Return the [X, Y] coordinate for the center point of the cell that contains the specified text.  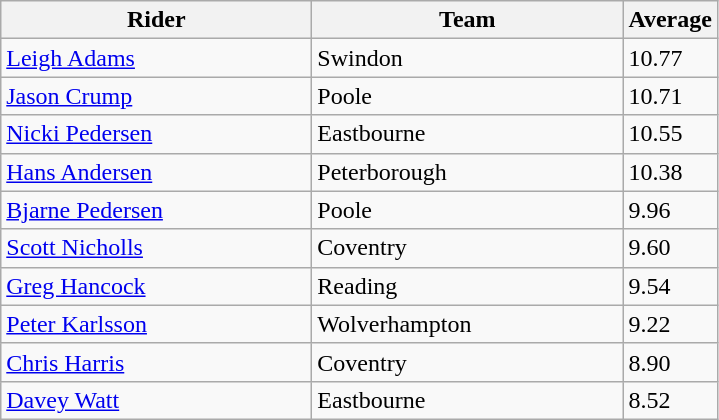
Jason Crump [156, 96]
Bjarne Pedersen [156, 210]
8.52 [670, 400]
9.96 [670, 210]
Peterborough [468, 172]
10.55 [670, 134]
Average [670, 20]
Rider [156, 20]
10.77 [670, 58]
9.60 [670, 248]
Nicki Pedersen [156, 134]
Wolverhampton [468, 324]
Swindon [468, 58]
10.71 [670, 96]
9.22 [670, 324]
Hans Andersen [156, 172]
Peter Karlsson [156, 324]
Leigh Adams [156, 58]
8.90 [670, 362]
Scott Nicholls [156, 248]
Reading [468, 286]
Greg Hancock [156, 286]
Team [468, 20]
9.54 [670, 286]
Chris Harris [156, 362]
10.38 [670, 172]
Davey Watt [156, 400]
